Provide the (x, y) coordinate of the cell's center where the given text is located.  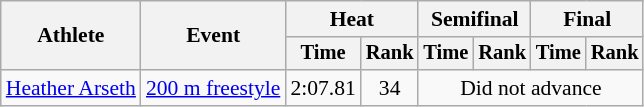
Event (213, 36)
200 m freestyle (213, 88)
2:07.81 (322, 88)
Heather Arseth (71, 88)
34 (390, 88)
Heat (352, 19)
Did not advance (530, 88)
Semifinal (474, 19)
Athlete (71, 36)
Final (587, 19)
